Output the (X, Y) coordinate of the center of the cell containing the given text.  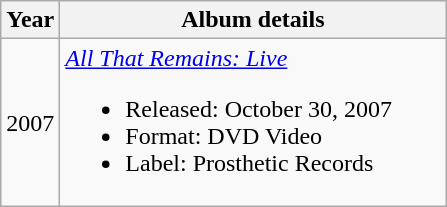
Album details (253, 20)
2007 (30, 122)
Year (30, 20)
All That Remains: LiveReleased: October 30, 2007Format: DVD VideoLabel: Prosthetic Records (253, 122)
